Scan for the cell matching the given text and deliver its (x, y) coordinate at center. 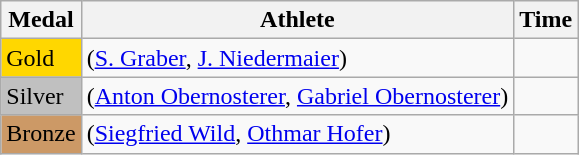
(Siegfried Wild, Othmar Hofer) (298, 134)
(Anton Obernosterer, Gabriel Obernosterer) (298, 96)
Time (546, 20)
Bronze (41, 134)
(S. Graber, J. Niedermaier) (298, 58)
Silver (41, 96)
Gold (41, 58)
Medal (41, 20)
Athlete (298, 20)
